Locate the cell with the specified text and output its [X, Y] center coordinate. 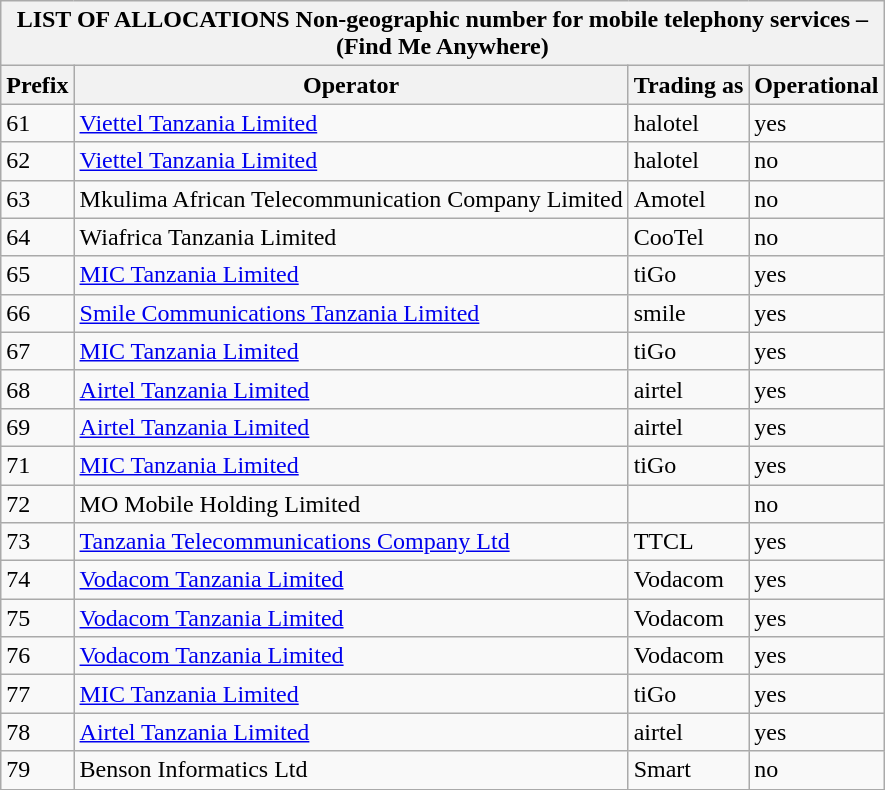
78 [38, 732]
TTCL [688, 542]
Benson Informatics Ltd [351, 770]
Mkulima African Telecommunication Company Limited [351, 199]
77 [38, 694]
Operator [351, 85]
Smile Communications Tanzania Limited [351, 313]
Operational [816, 85]
61 [38, 123]
Wiafrica Tanzania Limited [351, 237]
72 [38, 503]
64 [38, 237]
65 [38, 275]
69 [38, 427]
73 [38, 542]
62 [38, 161]
Prefix [38, 85]
smile [688, 313]
Smart [688, 770]
75 [38, 618]
76 [38, 656]
71 [38, 465]
79 [38, 770]
CooTel [688, 237]
Amotel [688, 199]
LIST OF ALLOCATIONS Non-geographic number for mobile telephony services –(Find Me Anywhere) [442, 34]
68 [38, 389]
74 [38, 580]
MO Mobile Holding Limited [351, 503]
63 [38, 199]
Tanzania Telecommunications Company Ltd [351, 542]
67 [38, 351]
66 [38, 313]
Trading as [688, 85]
